Determine the [x, y] coordinate at the center of the cell enclosing the given text.  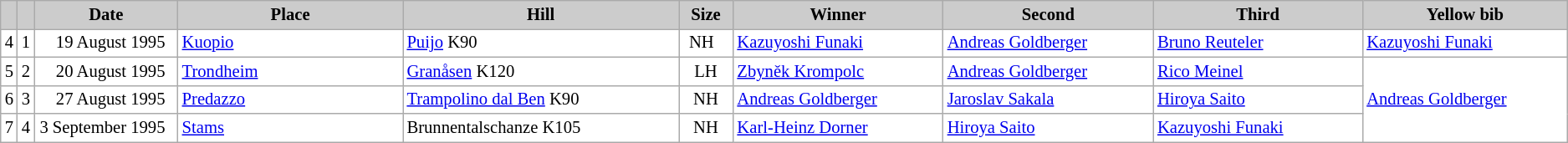
3 [26, 100]
Kuopio [291, 43]
19 August 1995 [106, 43]
27 August 1995 [106, 100]
Stams [291, 128]
Trampolino dal Ben K90 [541, 100]
LH [706, 71]
Bruno Reuteler [1258, 43]
7 [9, 128]
Second [1049, 14]
Granåsen K120 [541, 71]
2 [26, 71]
Brunnentalschanze K105 [541, 128]
Winner [838, 14]
Karl-Heinz Dorner [838, 128]
Rico Meinel [1258, 71]
Place [291, 14]
Predazzo [291, 100]
20 August 1995 [106, 71]
Date [106, 14]
6 [9, 100]
Puijo K90 [541, 43]
Third [1258, 14]
Hill [541, 14]
Size [706, 14]
1 [26, 43]
Trondheim [291, 71]
Zbyněk Krompolc [838, 71]
Jaroslav Sakala [1049, 100]
3 September 1995 [106, 128]
Yellow bib [1465, 14]
5 [9, 71]
